Pinpoint the cell where the given text exists, returning its [X, Y] midpoint coordinate. 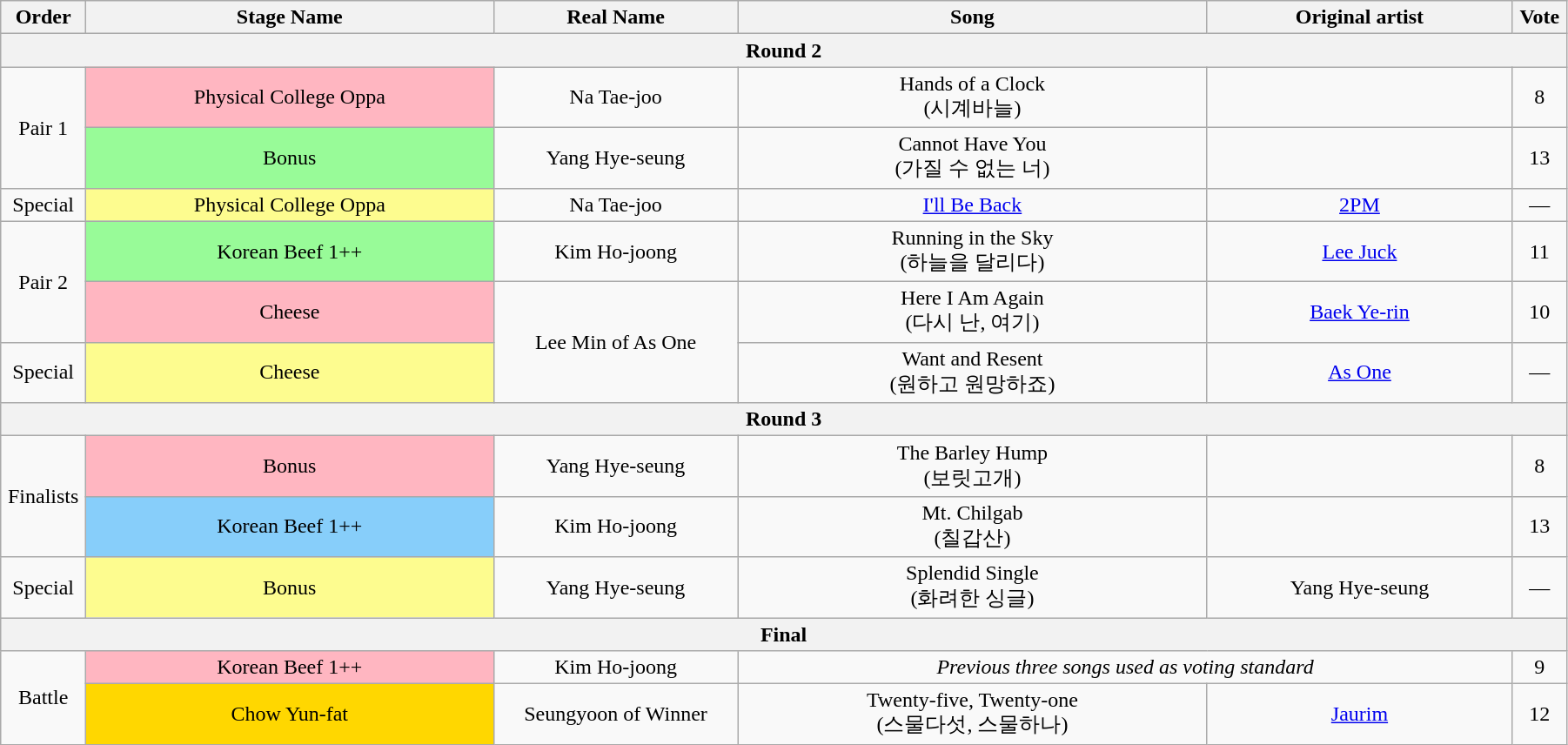
Original artist [1359, 17]
As One [1359, 372]
12 [1539, 715]
Pair 1 [44, 127]
2PM [1359, 205]
10 [1539, 312]
Seungyoon of Winner [616, 715]
Splendid Single(화려한 싱글) [973, 587]
9 [1539, 668]
Order [44, 17]
Round 2 [784, 50]
Cannot Have You(가질 수 없는 너) [973, 158]
Mt. Chilgab(칠갑산) [973, 527]
Lee Juck [1359, 252]
Baek Ye-rin [1359, 312]
Twenty-five, Twenty-one(스물다섯, 스물하나) [973, 715]
Real Name [616, 17]
Previous three songs used as voting standard [1125, 668]
The Barley Hump(보릿고개) [973, 466]
Running in the Sky(하늘을 달리다) [973, 252]
Chow Yun-fat [290, 715]
11 [1539, 252]
Song [973, 17]
Battle [44, 698]
Final [784, 634]
Vote [1539, 17]
Hands of a Clock(시계바늘) [973, 97]
Here I Am Again(다시 난, 여기) [973, 312]
I'll Be Back [973, 205]
Want and Resent(원하고 원망하죠) [973, 372]
Jaurim [1359, 715]
Round 3 [784, 419]
Stage Name [290, 17]
Finalists [44, 496]
Pair 2 [44, 282]
Lee Min of As One [616, 343]
